Extract the [x, y] coordinate from the center of the cell holding the provided text.  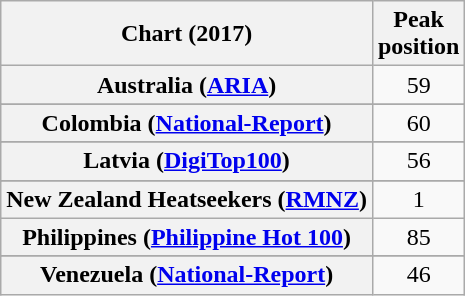
Chart (2017) [187, 34]
Colombia (National-Report) [187, 123]
Peak position [418, 34]
56 [418, 161]
Venezuela (National-Report) [187, 275]
60 [418, 123]
85 [418, 237]
1 [418, 199]
New Zealand Heatseekers (RMNZ) [187, 199]
Philippines (Philippine Hot 100) [187, 237]
Australia (ARIA) [187, 85]
46 [418, 275]
Latvia (DigiTop100) [187, 161]
59 [418, 85]
